For the text-containing cell, return its midpoint in [x, y] coordinate format. 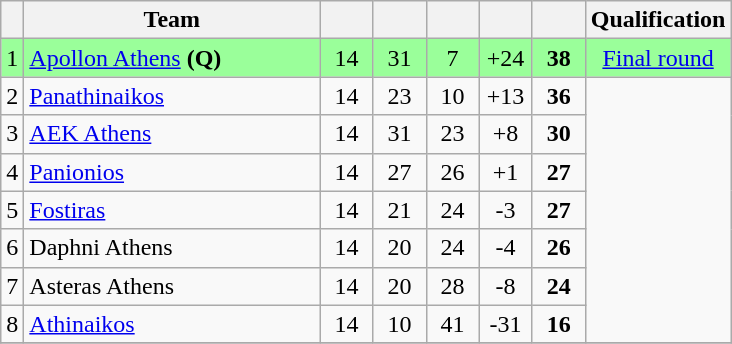
Panathinaikos [172, 96]
Fostiras [172, 210]
-4 [506, 248]
AEK Athens [172, 134]
30 [558, 134]
Team [172, 20]
21 [400, 210]
Final round [658, 58]
Daphni Athens [172, 248]
Athinaikos [172, 324]
-8 [506, 286]
2 [12, 96]
4 [12, 172]
+8 [506, 134]
5 [12, 210]
16 [558, 324]
1 [12, 58]
41 [452, 324]
-31 [506, 324]
8 [12, 324]
+1 [506, 172]
Panionios [172, 172]
+13 [506, 96]
Apollon Athens (Q) [172, 58]
3 [12, 134]
36 [558, 96]
Asteras Athens [172, 286]
6 [12, 248]
-3 [506, 210]
Qualification [658, 20]
28 [452, 286]
38 [558, 58]
+24 [506, 58]
